Scan for the cell matching the given text and deliver its (X, Y) coordinate at center. 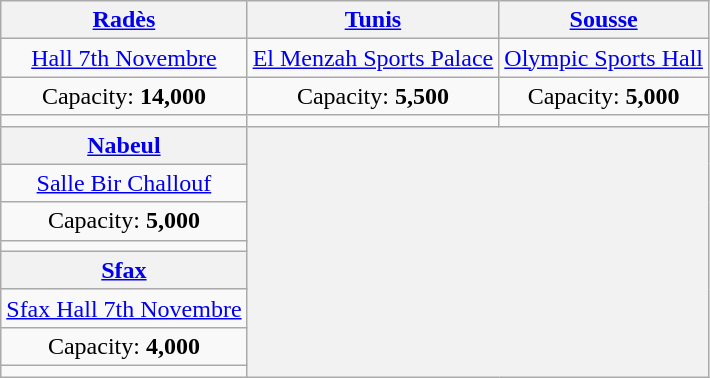
El Menzah Sports Palace (373, 58)
Nabeul (124, 145)
Olympic Sports Hall (604, 58)
Salle Bir Challouf (124, 183)
Sousse (604, 20)
Capacity: 14,000 (124, 96)
Tunis (373, 20)
Hall 7th Novembre (124, 58)
Capacity: 4,000 (124, 346)
Sfax (124, 270)
Radès (124, 20)
Sfax Hall 7th Novembre (124, 308)
Capacity: 5,500 (373, 96)
